Detect which cell encompasses the target text, then output its [X, Y] center coordinate. 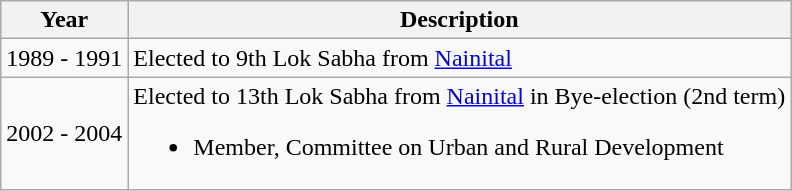
Year [64, 20]
Elected to 9th Lok Sabha from Nainital [460, 58]
Description [460, 20]
1989 - 1991 [64, 58]
Elected to 13th Lok Sabha from Nainital in Bye-election (2nd term)Member, Committee on Urban and Rural Development [460, 134]
2002 - 2004 [64, 134]
